Output the (X, Y) coordinate of the center of the cell containing the given text.  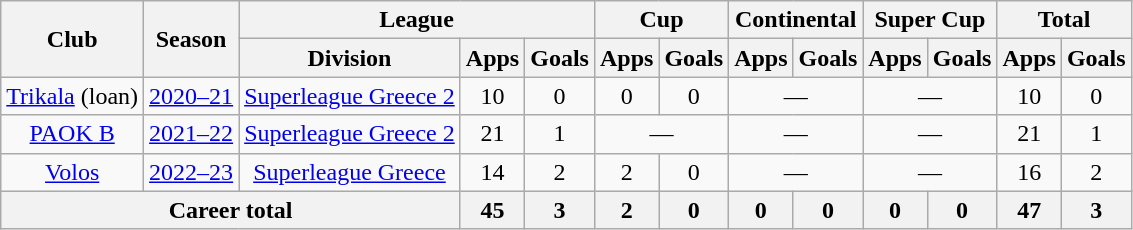
Trikala (loan) (72, 96)
Super Cup (930, 20)
Total (1064, 20)
Continental (796, 20)
2020–21 (192, 96)
16 (1029, 172)
League (417, 20)
Superleague Greece (350, 172)
Season (192, 39)
47 (1029, 210)
2021–22 (192, 134)
Cup (661, 20)
45 (492, 210)
Division (350, 58)
Career total (231, 210)
14 (492, 172)
PAOK B (72, 134)
Volos (72, 172)
Club (72, 39)
2022–23 (192, 172)
